For the text-containing cell, return its midpoint in [X, Y] coordinate format. 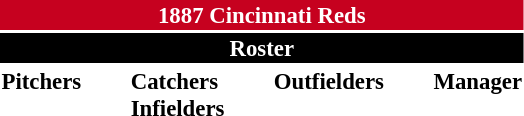
1887 Cincinnati Reds [262, 15]
Roster [262, 48]
